Identify which cell holds the provided text, then report its [x, y] central coordinate. 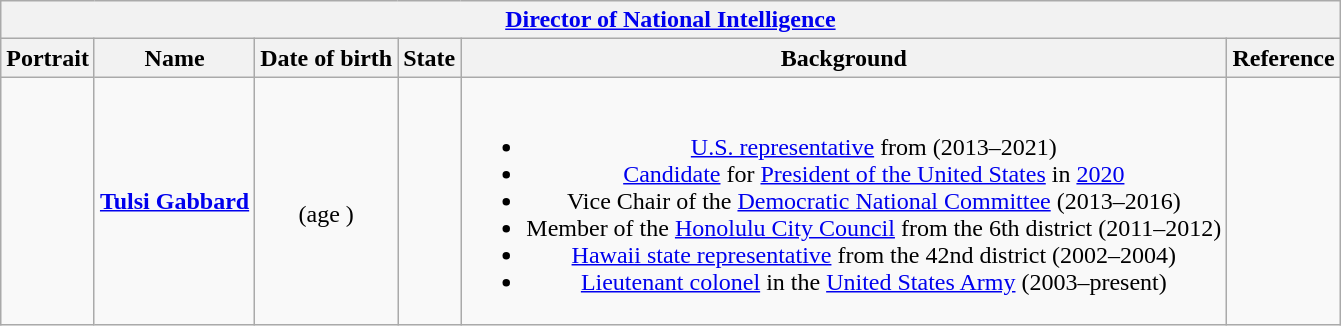
Reference [1284, 58]
Date of birth [326, 58]
State [430, 58]
Tulsi Gabbard [174, 201]
Director of National Intelligence [670, 20]
Portrait [48, 58]
(age ) [326, 201]
Background [844, 58]
Name [174, 58]
